Provide the [x, y] coordinate of the cell's center where the given text is located.  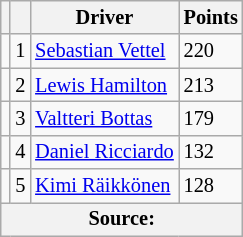
Source: [122, 219]
213 [211, 85]
1 [20, 51]
Driver [104, 17]
132 [211, 152]
Points [211, 17]
Sebastian Vettel [104, 51]
4 [20, 152]
Kimi Räikkönen [104, 186]
3 [20, 118]
220 [211, 51]
5 [20, 186]
128 [211, 186]
Valtteri Bottas [104, 118]
179 [211, 118]
2 [20, 85]
Daniel Ricciardo [104, 152]
Lewis Hamilton [104, 85]
